Scan for the cell matching the given text and deliver its [X, Y] coordinate at center. 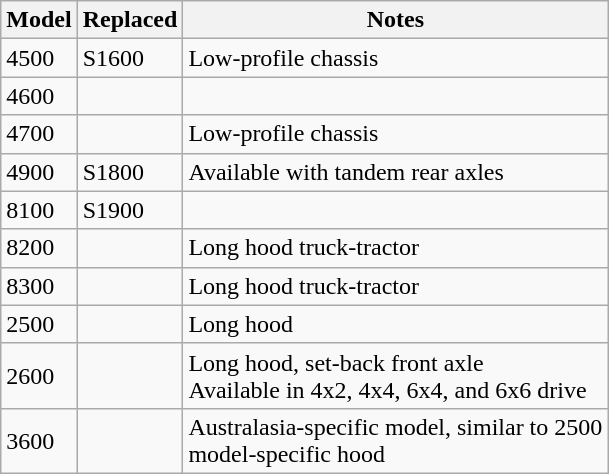
4600 [39, 96]
2500 [39, 324]
S1600 [130, 58]
4500 [39, 58]
S1900 [130, 210]
3600 [39, 440]
Replaced [130, 20]
8200 [39, 248]
4900 [39, 172]
Available with tandem rear axles [396, 172]
4700 [39, 134]
Australasia-specific model, similar to 2500model-specific hood [396, 440]
Long hood, set-back front axleAvailable in 4x2, 4x4, 6x4, and 6x6 drive [396, 376]
Model [39, 20]
8100 [39, 210]
Long hood [396, 324]
8300 [39, 286]
2600 [39, 376]
S1800 [130, 172]
Notes [396, 20]
